Determine the [x, y] coordinate at the center of the cell enclosing the given text.  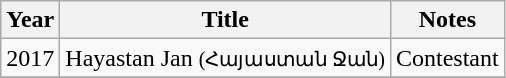
Year [30, 20]
Notes [447, 20]
2017 [30, 58]
Hayastan Jan (Հայաստան Ջան) [226, 58]
Contestant [447, 58]
Title [226, 20]
